Return the (x, y) coordinate for the center point of the cell that contains the specified text.  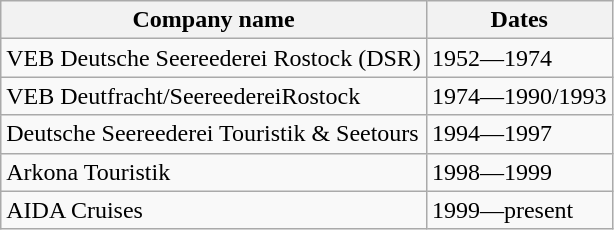
1999—present (519, 210)
1998—1999 (519, 172)
1952—1974 (519, 58)
Arkona Touristik (214, 172)
Deutsche Seereederei Touristik & Seetours (214, 134)
Dates (519, 20)
VEB Deutfracht/SeereedereiRostock (214, 96)
Company name (214, 20)
1974—1990/1993 (519, 96)
1994—1997 (519, 134)
VEB Deutsche Seereederei Rostock (DSR) (214, 58)
AIDA Cruises (214, 210)
